Extract the (x, y) coordinate from the center of the cell holding the provided text.  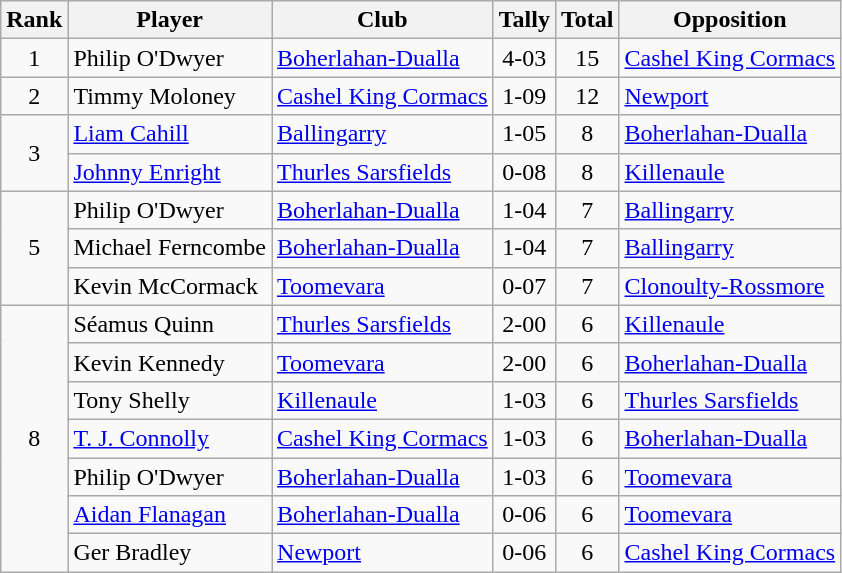
Tony Shelly (170, 400)
Kevin Kennedy (170, 362)
Total (587, 20)
15 (587, 58)
4-03 (524, 58)
5 (34, 248)
Rank (34, 20)
3 (34, 153)
Michael Ferncombe (170, 248)
Opposition (730, 20)
2 (34, 96)
Player (170, 20)
Ger Bradley (170, 553)
Johnny Enright (170, 172)
12 (587, 96)
Club (383, 20)
1-09 (524, 96)
0-08 (524, 172)
Aidan Flanagan (170, 515)
1-05 (524, 134)
Clonoulty-Rossmore (730, 286)
Liam Cahill (170, 134)
Séamus Quinn (170, 324)
T. J. Connolly (170, 438)
Timmy Moloney (170, 96)
1 (34, 58)
Kevin McCormack (170, 286)
0-07 (524, 286)
Tally (524, 20)
